Extract the [x, y] coordinate from the center of the cell holding the provided text.  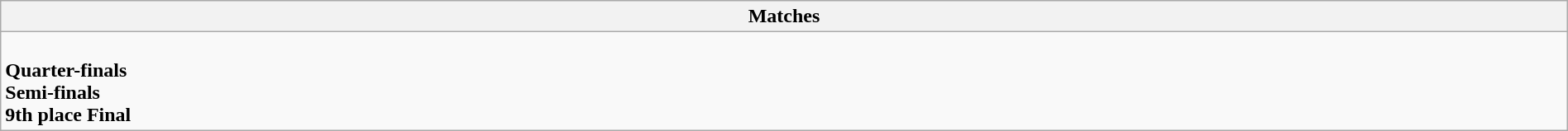
Quarter-finals Semi-finals 9th place Final [784, 81]
Matches [784, 16]
